Extract the (X, Y) coordinate from the center of the cell holding the provided text.  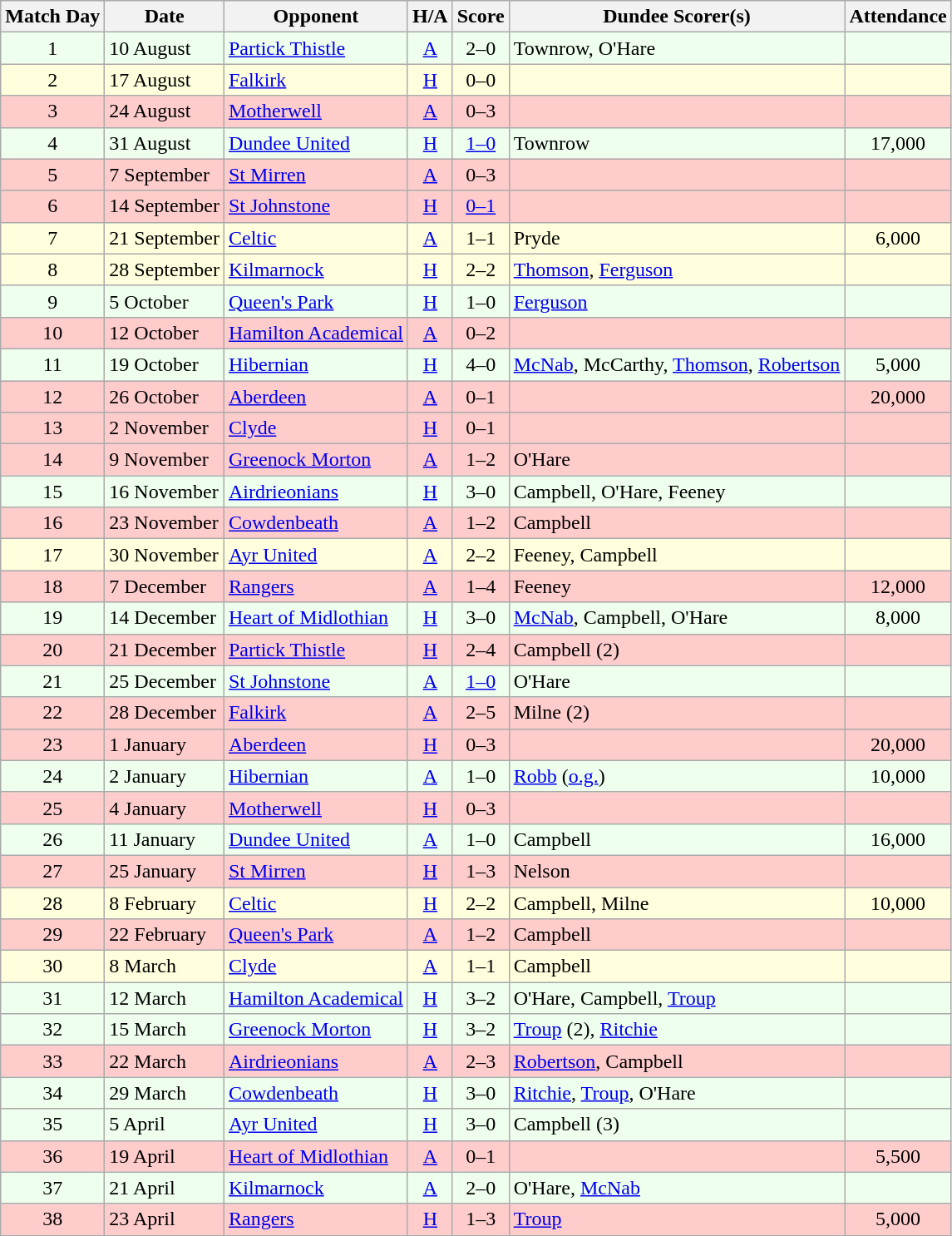
Campbell, O'Hare, Feeney (677, 492)
17 August (165, 80)
8 (53, 269)
Feeney (677, 586)
4 January (165, 808)
Score (481, 17)
22 February (165, 935)
11 January (165, 839)
7 December (165, 586)
12 (53, 397)
26 (53, 839)
24 August (165, 111)
19 October (165, 364)
33 (53, 1061)
29 March (165, 1093)
37 (53, 1188)
2 January (165, 776)
0–2 (481, 333)
14 December (165, 618)
38 (53, 1219)
1 (53, 48)
2–3 (481, 1061)
Feeney, Campbell (677, 555)
20 (53, 650)
Robertson, Campbell (677, 1061)
16 November (165, 492)
Match Day (53, 17)
15 March (165, 1030)
Campbell (3) (677, 1125)
26 October (165, 397)
16,000 (898, 839)
12 March (165, 998)
Attendance (898, 17)
23 April (165, 1219)
2–4 (481, 650)
5 October (165, 301)
22 (53, 713)
12,000 (898, 586)
18 (53, 586)
17,000 (898, 143)
Townrow, O'Hare (677, 48)
28 (53, 902)
8 February (165, 902)
Campbell (2) (677, 650)
Troup (2), Ritchie (677, 1030)
2 (53, 80)
31 (53, 998)
21 September (165, 238)
12 October (165, 333)
Milne (2) (677, 713)
8,000 (898, 618)
21 December (165, 650)
Date (165, 17)
O'Hare, Campbell, Troup (677, 998)
Campbell, Milne (677, 902)
H/A (430, 17)
Troup (677, 1219)
14 September (165, 206)
2–5 (481, 713)
36 (53, 1156)
Robb (o.g.) (677, 776)
10 (53, 333)
23 (53, 744)
32 (53, 1030)
9 (53, 301)
28 December (165, 713)
22 March (165, 1061)
9 November (165, 460)
5 April (165, 1125)
25 December (165, 681)
Opponent (316, 17)
5 (53, 175)
34 (53, 1093)
3 (53, 111)
Ferguson (677, 301)
Thomson, Ferguson (677, 269)
Pryde (677, 238)
McNab, McCarthy, Thomson, Robertson (677, 364)
Townrow (677, 143)
4–0 (481, 364)
25 January (165, 871)
8 March (165, 967)
6 (53, 206)
23 November (165, 523)
Nelson (677, 871)
14 (53, 460)
Dundee Scorer(s) (677, 17)
10 August (165, 48)
7 September (165, 175)
1 January (165, 744)
35 (53, 1125)
16 (53, 523)
27 (53, 871)
11 (53, 364)
19 (53, 618)
24 (53, 776)
6,000 (898, 238)
31 August (165, 143)
O'Hare, McNab (677, 1188)
19 April (165, 1156)
13 (53, 428)
2 November (165, 428)
Ritchie, Troup, O'Hare (677, 1093)
0–0 (481, 80)
4 (53, 143)
1–4 (481, 586)
25 (53, 808)
5,500 (898, 1156)
21 April (165, 1188)
28 September (165, 269)
30 November (165, 555)
McNab, Campbell, O'Hare (677, 618)
30 (53, 967)
29 (53, 935)
17 (53, 555)
15 (53, 492)
7 (53, 238)
21 (53, 681)
